Scan for the cell matching the given text and deliver its (X, Y) coordinate at center. 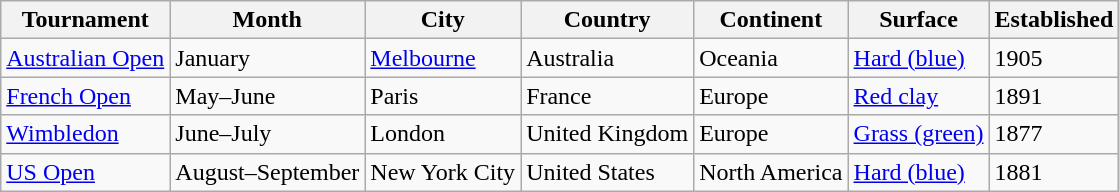
August–September (268, 172)
Australia (608, 58)
1891 (1054, 96)
Country (608, 20)
London (443, 134)
1877 (1054, 134)
Established (1054, 20)
Wimbledon (86, 134)
Australian Open (86, 58)
French Open (86, 96)
Surface (918, 20)
Continent (771, 20)
1905 (1054, 58)
France (608, 96)
Red clay (918, 96)
Oceania (771, 58)
New York City (443, 172)
Grass (green) (918, 134)
June–July (268, 134)
North America (771, 172)
Month (268, 20)
Tournament (86, 20)
City (443, 20)
United States (608, 172)
May–June (268, 96)
US Open (86, 172)
1881 (1054, 172)
January (268, 58)
Melbourne (443, 58)
Paris (443, 96)
United Kingdom (608, 134)
